Capture the cell that displays the provided text and extract its (X, Y) central coordinate. 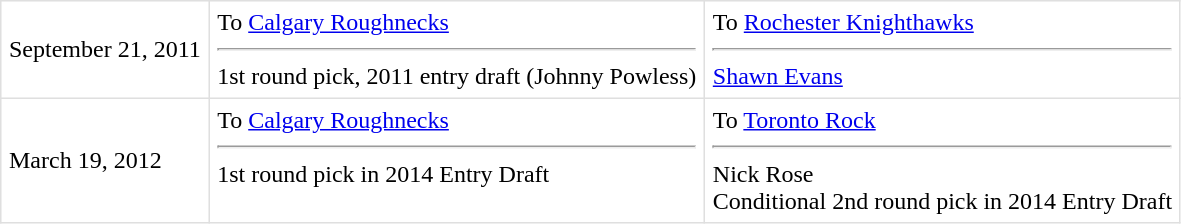
To Calgary Roughnecks 1st round pick in 2014 Entry Draft (457, 160)
March 19, 2012 (105, 160)
To Calgary Roughnecks 1st round pick, 2011 entry draft (Johnny Powless) (457, 50)
September 21, 2011 (105, 50)
To Toronto Rock Nick RoseConditional 2nd round pick in 2014 Entry Draft (943, 160)
To Rochester Knighthawks Shawn Evans (943, 50)
